Pinpoint the cell where the given text exists, returning its [x, y] midpoint coordinate. 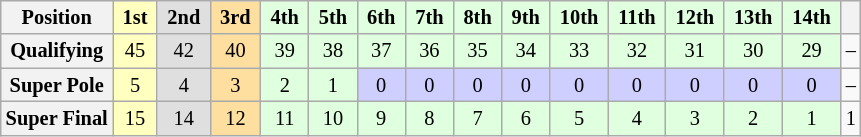
37 [381, 51]
12 [235, 118]
35 [477, 51]
Super Final [57, 118]
14 [184, 118]
31 [695, 51]
Qualifying [57, 51]
3rd [235, 17]
5th [333, 17]
6th [381, 17]
14th [811, 17]
2nd [184, 17]
6 [526, 118]
40 [235, 51]
29 [811, 51]
30 [753, 51]
11 [285, 118]
10 [333, 118]
7th [429, 17]
32 [636, 51]
7 [477, 118]
45 [136, 51]
9 [381, 118]
1st [136, 17]
8th [477, 17]
15 [136, 118]
34 [526, 51]
38 [333, 51]
33 [579, 51]
9th [526, 17]
13th [753, 17]
36 [429, 51]
42 [184, 51]
Position [57, 17]
12th [695, 17]
Super Pole [57, 85]
4th [285, 17]
11th [636, 17]
39 [285, 51]
10th [579, 17]
8 [429, 118]
